Detect which cell encompasses the target text, then output its [X, Y] center coordinate. 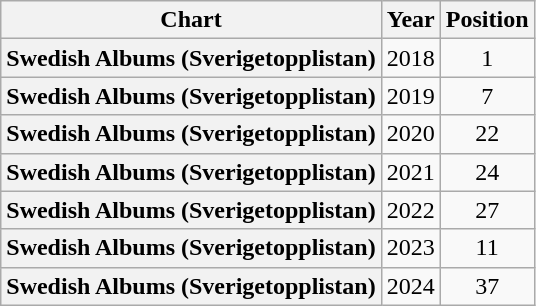
2018 [410, 58]
7 [487, 96]
2019 [410, 96]
Chart [191, 20]
24 [487, 172]
27 [487, 210]
2022 [410, 210]
11 [487, 248]
2021 [410, 172]
1 [487, 58]
2023 [410, 248]
22 [487, 134]
Position [487, 20]
2024 [410, 286]
2020 [410, 134]
37 [487, 286]
Year [410, 20]
